Output the (X, Y) coordinate of the center of the cell containing the given text.  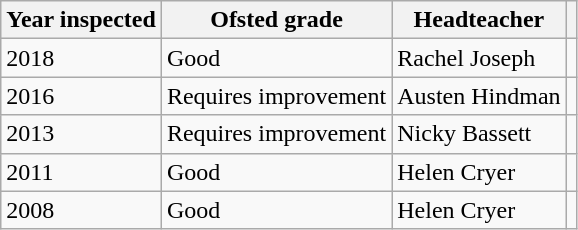
Headteacher (479, 20)
Nicky Bassett (479, 134)
Rachel Joseph (479, 58)
Ofsted grade (276, 20)
2011 (82, 172)
Austen Hindman (479, 96)
2013 (82, 134)
2018 (82, 58)
2008 (82, 210)
2016 (82, 96)
Year inspected (82, 20)
